Find where the given text appears and provide that cell's center as (x, y) coordinate. 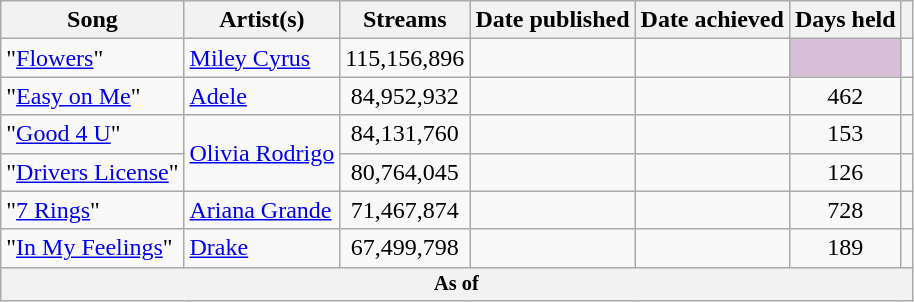
Ariana Grande (262, 210)
71,467,874 (405, 210)
115,156,896 (405, 58)
"Easy on Me" (92, 96)
Adele (262, 96)
Drake (262, 248)
67,499,798 (405, 248)
"7 Rings" (92, 210)
126 (845, 172)
"Flowers" (92, 58)
728 (845, 210)
As of (456, 284)
"Good 4 U" (92, 134)
"Drivers License" (92, 172)
Artist(s) (262, 20)
189 (845, 248)
Song (92, 20)
"In My Feelings" (92, 248)
462 (845, 96)
Miley Cyrus (262, 58)
80,764,045 (405, 172)
Date achieved (712, 20)
Olivia Rodrigo (262, 153)
Date published (552, 20)
Streams (405, 20)
Days held (845, 20)
84,952,932 (405, 96)
84,131,760 (405, 134)
153 (845, 134)
